Locate the cell with the specified text and output its (x, y) center coordinate. 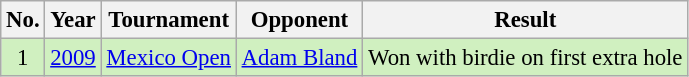
Tournament (168, 20)
1 (23, 58)
2009 (73, 58)
Result (526, 20)
Adam Bland (299, 58)
Year (73, 20)
No. (23, 20)
Mexico Open (168, 58)
Won with birdie on first extra hole (526, 58)
Opponent (299, 20)
